Pinpoint the cell where the given text exists, returning its (x, y) midpoint coordinate. 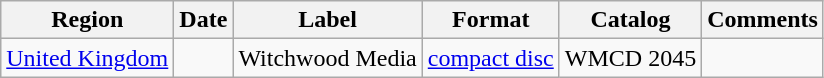
Witchwood Media (328, 58)
Format (490, 20)
Region (88, 20)
United Kingdom (88, 58)
Date (204, 20)
Comments (763, 20)
compact disc (490, 58)
Label (328, 20)
WMCD 2045 (630, 58)
Catalog (630, 20)
